Scan for the cell matching the given text and deliver its (X, Y) coordinate at center. 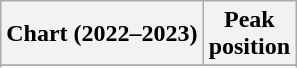
Chart (2022–2023) (102, 34)
Peakposition (249, 34)
